From the cell containing the given text, extract its center point as (x, y) coordinate. 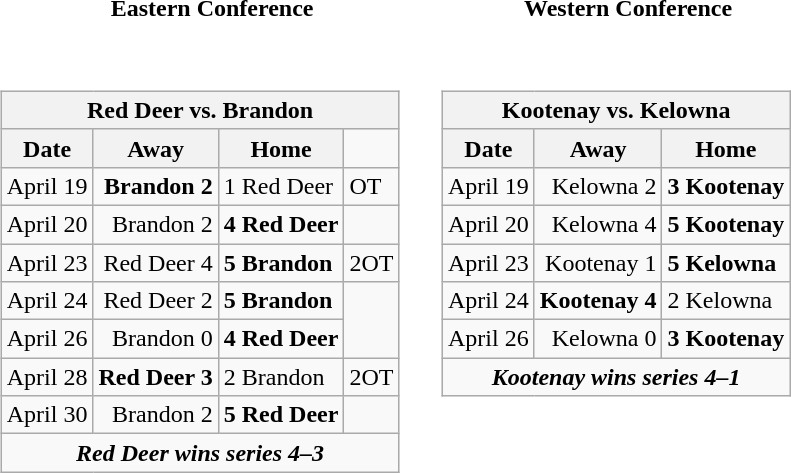
Red Deer vs. Brandon (200, 110)
Kootenay 1 (598, 263)
Brandon 0 (156, 339)
April 30 (47, 415)
5 Kootenay (726, 224)
5 Kelowna (726, 263)
Kootenay wins series 4–1 (616, 377)
OT (372, 186)
April 28 (47, 377)
2 Brandon (281, 377)
Red Deer 3 (156, 377)
Kootenay 4 (598, 301)
Kelowna 2 (598, 186)
Kelowna 4 (598, 224)
Kelowna 0 (598, 339)
Kootenay vs. Kelowna (616, 110)
Red Deer wins series 4–3 (200, 453)
Red Deer 4 (156, 263)
1 Red Deer (281, 186)
5 Red Deer (281, 415)
2 Kelowna (726, 301)
Red Deer 2 (156, 301)
